Find where the given text appears and provide that cell's center as [X, Y] coordinate. 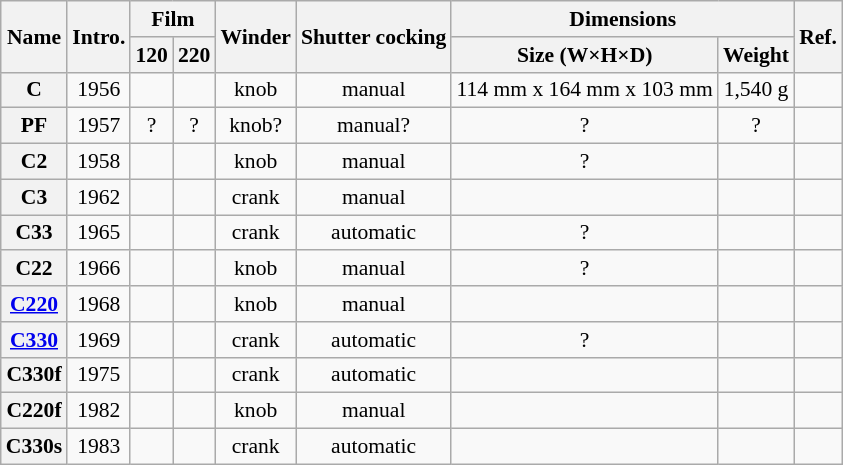
114 mm x 164 mm x 103 mm [584, 90]
1969 [98, 340]
1982 [98, 411]
C [34, 90]
Size (W×H×D) [584, 55]
Ref. [818, 36]
Dimensions [622, 19]
knob? [256, 126]
1968 [98, 304]
120 [152, 55]
C22 [34, 269]
1962 [98, 197]
Intro. [98, 36]
manual? [374, 126]
Name [34, 36]
C220f [34, 411]
C33 [34, 233]
Shutter cocking [374, 36]
220 [194, 55]
C330 [34, 340]
Weight [756, 55]
1983 [98, 447]
1958 [98, 162]
C2 [34, 162]
C220 [34, 304]
1957 [98, 126]
1975 [98, 375]
1956 [98, 90]
Winder [256, 36]
1966 [98, 269]
C3 [34, 197]
C330f [34, 375]
1965 [98, 233]
PF [34, 126]
C330s [34, 447]
1,540 g [756, 90]
Film [172, 19]
